Scan for the cell matching the given text and deliver its (X, Y) coordinate at center. 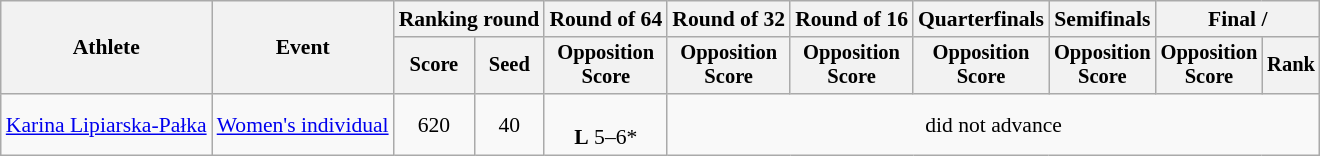
620 (434, 124)
Rank (1291, 66)
Semifinals (1102, 19)
Women's individual (303, 124)
Seed (509, 66)
L 5–6* (606, 124)
Ranking round (470, 19)
did not advance (994, 124)
Score (434, 66)
Final / (1238, 19)
Athlete (106, 48)
Event (303, 48)
Round of 64 (606, 19)
Round of 32 (728, 19)
Round of 16 (852, 19)
40 (509, 124)
Quarterfinals (981, 19)
Karina Lipiarska-Pałka (106, 124)
